For the text-containing cell, return its midpoint in [X, Y] coordinate format. 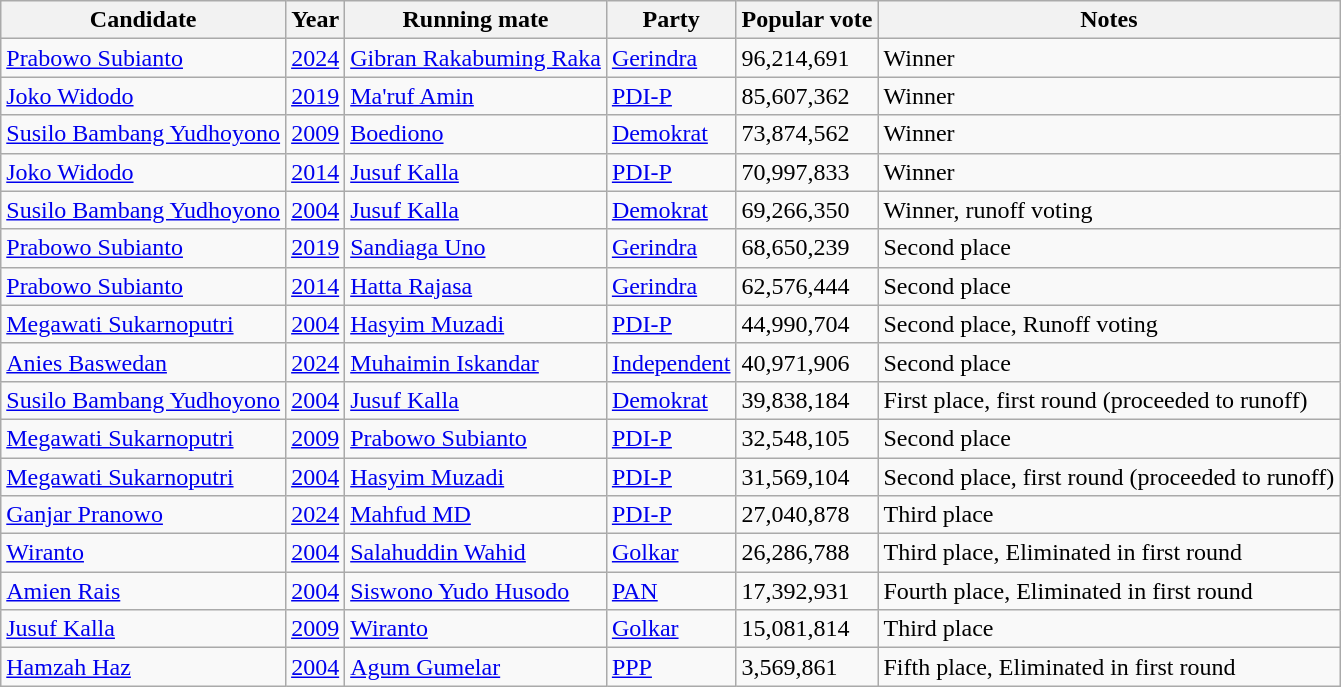
32,548,105 [807, 438]
3,569,861 [807, 667]
44,990,704 [807, 324]
39,838,184 [807, 400]
PAN [671, 591]
73,874,562 [807, 134]
40,971,906 [807, 362]
Hatta Rajasa [476, 286]
Ma'ruf Amin [476, 96]
Party [671, 20]
Fourth place, Eliminated in first round [1109, 591]
Ganjar Pranowo [144, 515]
Fifth place, Eliminated in first round [1109, 667]
62,576,444 [807, 286]
Hamzah Haz [144, 667]
Boediono [476, 134]
Winner, runoff voting [1109, 210]
Muhaimin Iskandar [476, 362]
70,997,833 [807, 172]
Year [316, 20]
Notes [1109, 20]
96,214,691 [807, 58]
Sandiaga Uno [476, 248]
17,392,931 [807, 591]
69,266,350 [807, 210]
Gibran Rakabuming Raka [476, 58]
First place, first round (proceeded to runoff) [1109, 400]
Third place, Eliminated in first round [1109, 553]
Anies Baswedan [144, 362]
Amien Rais [144, 591]
Popular vote [807, 20]
31,569,104 [807, 477]
Salahuddin Wahid [476, 553]
Second place, first round (proceeded to runoff) [1109, 477]
Mahfud MD [476, 515]
68,650,239 [807, 248]
85,607,362 [807, 96]
26,286,788 [807, 553]
27,040,878 [807, 515]
Candidate [144, 20]
Independent [671, 362]
Second place, Runoff voting [1109, 324]
Siswono Yudo Husodo [476, 591]
Running mate [476, 20]
PPP [671, 667]
Agum Gumelar [476, 667]
15,081,814 [807, 629]
